Output the [x, y] coordinate of the center of the cell containing the given text.  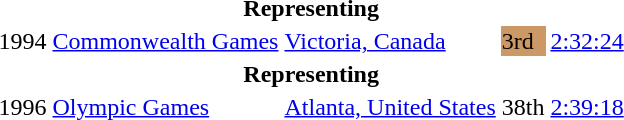
3rd [523, 41]
Victoria, Canada [390, 41]
Commonwealth Games [166, 41]
